Detect which cell encompasses the target text, then output its [X, Y] center coordinate. 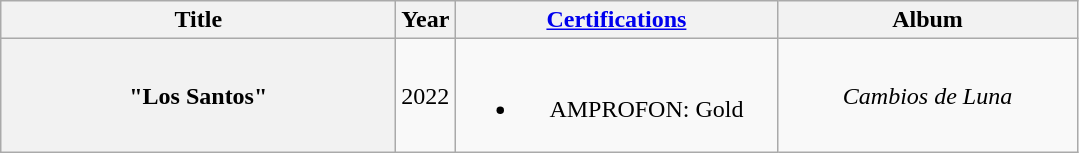
2022 [426, 96]
Title [198, 20]
AMPROFON: Gold [616, 96]
Year [426, 20]
Cambios de Luna [928, 96]
"Los Santos" [198, 96]
Album [928, 20]
Certifications [616, 20]
